Extract the (X, Y) coordinate from the center of the cell holding the provided text.  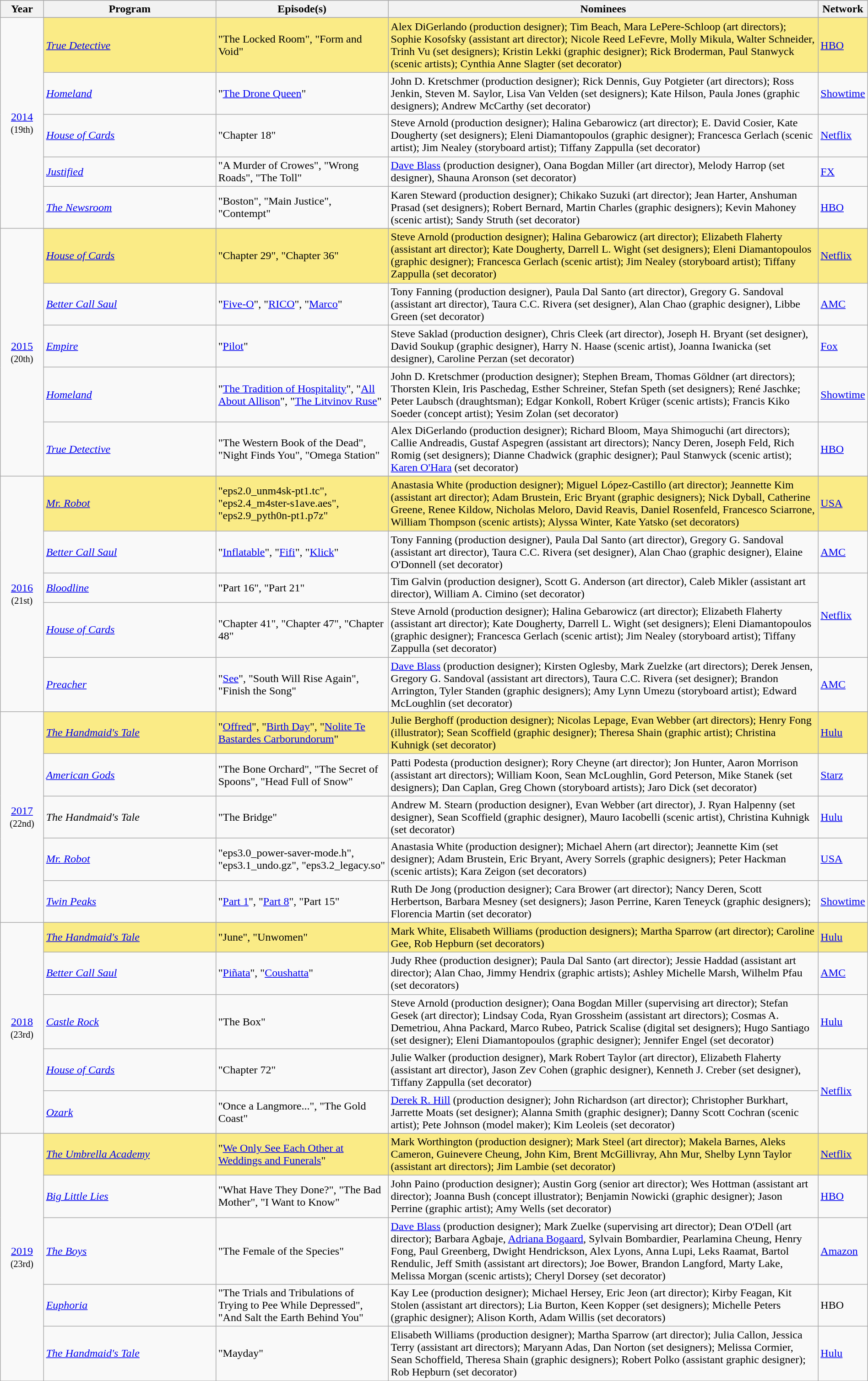
"Mayday" (302, 1354)
"Chapter 72" (302, 1070)
Amazon (843, 1251)
"Part 1", "Part 8", "Part 15" (302, 901)
FX (843, 171)
"Piñata", "Coushatta" (302, 973)
Ozark (130, 1112)
"Once a Langmore...", "The Gold Coast" (302, 1112)
Network (843, 9)
"What Have They Done?", "The Bad Mother", "I Want to Know" (302, 1196)
"The Western Book of the Dead", "Night Finds You", "Omega Station" (302, 449)
2018(23rd) (22, 1028)
"Chapter 41", "Chapter 47", "Chapter 48" (302, 630)
"See", "South Will Rise Again", "Finish the Song" (302, 685)
"Five-O", "RICO", "Marco" (302, 304)
"eps2.0_unm4sk-pt1.tc", "eps2.4_m4ster-s1ave.aes", "eps2.9_pyth0n-pt1.p7z" (302, 504)
"Chapter 18" (302, 135)
"Part 16", "Part 21" (302, 588)
"The Drone Queen" (302, 93)
"June", "Unwomen" (302, 937)
Big Little Lies (130, 1196)
Justified (130, 171)
"The Female of the Species" (302, 1251)
Empire (130, 346)
American Gods (130, 775)
"The Bone Orchard", "The Secret of Spoons", "Head Full of Snow" (302, 775)
Preacher (130, 685)
The Newsroom (130, 207)
The Boys (130, 1251)
"Inflatable", "Fifi", "Klick" (302, 552)
"The Locked Room", "Form and Void" (302, 45)
"The Box" (302, 1022)
Starz (843, 775)
Year (22, 9)
2019(23rd) (22, 1257)
"We Only See Each Other at Weddings and Funerals" (302, 1154)
Castle Rock (130, 1022)
Episode(s) (302, 9)
Program (130, 9)
"Boston", "Main Justice", "Contempt" (302, 207)
"A Murder of Crowes", "Wrong Roads", "The Toll" (302, 171)
Tim Galvin (production designer), Scott G. Anderson (art director), Caleb Mikler (assistant art director), William A. Cimino (set decorator) (603, 588)
Nominees (603, 9)
The Umbrella Academy (130, 1154)
2016(21st) (22, 594)
"Pilot" (302, 346)
2014(19th) (22, 123)
Twin Peaks (130, 901)
"Chapter 29", "Chapter 36" (302, 255)
Mark White, Elisabeth Williams (production designers); Martha Sparrow (art director); Caroline Gee, Rob Hepburn (set decorators) (603, 937)
Bloodline (130, 588)
"The Bridge" (302, 817)
"Offred", "Birth Day", "Nolite Te Bastardes Carborundorum" (302, 733)
Euphoria (130, 1305)
"eps3.0_power-saver-mode.h", "eps3.1_undo.gz", "eps3.2_legacy.so" (302, 859)
2017(22nd) (22, 817)
"The Trials and Tribulations of Trying to Pee While Depressed", "And Salt the Earth Behind You" (302, 1305)
2015(20th) (22, 352)
Dave Blass (production designer), Oana Bogdan Miller (art director), Melody Harrop (set designer), Shauna Aronson (set decorator) (603, 171)
"The Tradition of Hospitality", "All About Allison", "The Litvinov Ruse" (302, 395)
Fox (843, 346)
